Return (X, Y) of the center of cell containing provided text 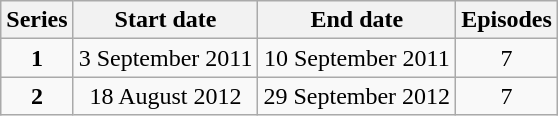
Series (37, 20)
18 August 2012 (166, 96)
End date (357, 20)
3 September 2011 (166, 58)
Episodes (507, 20)
1 (37, 58)
Start date (166, 20)
29 September 2012 (357, 96)
2 (37, 96)
10 September 2011 (357, 58)
